Output the [X, Y] coordinate of the center of the cell containing the given text.  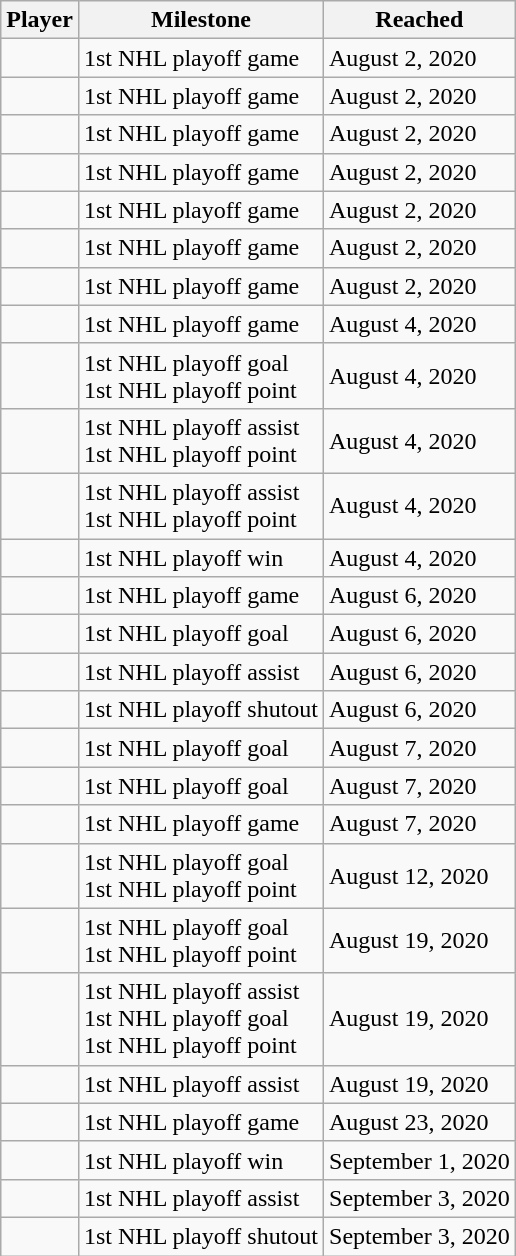
Player [40, 20]
Reached [420, 20]
Milestone [200, 20]
1st NHL playoff assist1st NHL playoff goal1st NHL playoff point [200, 1019]
August 23, 2020 [420, 1122]
September 1, 2020 [420, 1160]
August 12, 2020 [420, 876]
